Scan for the cell matching the given text and deliver its [X, Y] coordinate at center. 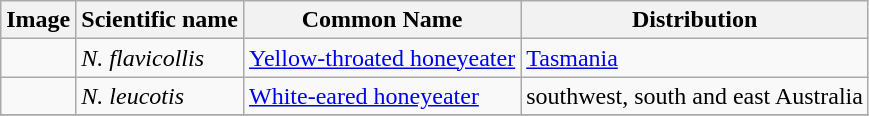
Scientific name [160, 20]
Image [38, 20]
southwest, south and east Australia [695, 96]
N. flavicollis [160, 58]
N. leucotis [160, 96]
Common Name [382, 20]
White-eared honeyeater [382, 96]
Yellow-throated honeyeater [382, 58]
Tasmania [695, 58]
Distribution [695, 20]
